From the cell containing the given text, extract its center point as [X, Y] coordinate. 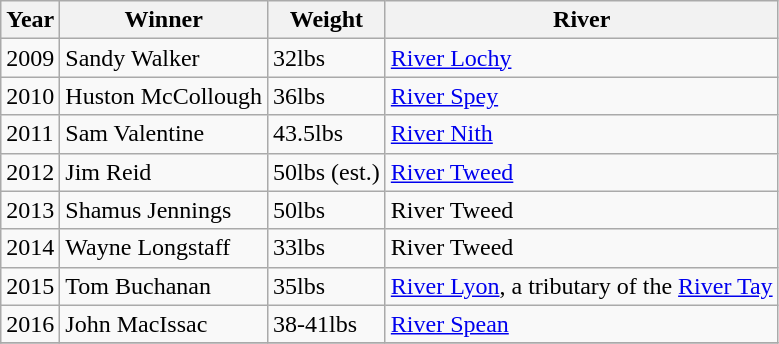
2015 [30, 286]
38-41lbs [327, 324]
2011 [30, 134]
33lbs [327, 248]
Winner [164, 20]
2012 [30, 172]
Tom Buchanan [164, 286]
Weight [327, 20]
2013 [30, 210]
River Spean [582, 324]
2009 [30, 58]
35lbs [327, 286]
John MacIssac [164, 324]
Shamus Jennings [164, 210]
River Lyon, a tributary of the River Tay [582, 286]
Sam Valentine [164, 134]
43.5lbs [327, 134]
River [582, 20]
Year [30, 20]
50lbs (est.) [327, 172]
Wayne Longstaff [164, 248]
50lbs [327, 210]
River Spey [582, 96]
36lbs [327, 96]
River Lochy [582, 58]
2014 [30, 248]
2016 [30, 324]
Jim Reid [164, 172]
2010 [30, 96]
Huston McCollough [164, 96]
32lbs [327, 58]
Sandy Walker [164, 58]
River Nith [582, 134]
